Locate the cell with the specified text and output its (X, Y) center coordinate. 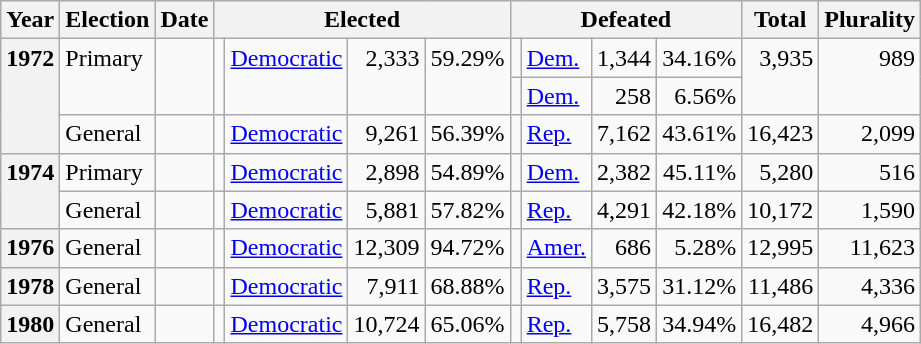
68.88% (468, 286)
5,881 (386, 210)
10,172 (780, 210)
5,758 (624, 324)
Date (184, 20)
Year (30, 20)
59.29% (468, 77)
57.82% (468, 210)
1,344 (624, 58)
42.18% (700, 210)
65.06% (468, 324)
1980 (30, 324)
1976 (30, 248)
31.12% (700, 286)
16,482 (780, 324)
1,590 (870, 210)
54.89% (468, 172)
Election (108, 20)
2,898 (386, 172)
12,309 (386, 248)
16,423 (780, 134)
Defeated (626, 20)
34.94% (700, 324)
4,966 (870, 324)
12,995 (780, 248)
2,382 (624, 172)
7,911 (386, 286)
1974 (30, 191)
1972 (30, 96)
4,291 (624, 210)
9,261 (386, 134)
5,280 (780, 172)
11,486 (780, 286)
258 (624, 96)
56.39% (468, 134)
2,099 (870, 134)
2,333 (386, 77)
43.61% (700, 134)
11,623 (870, 248)
34.16% (700, 58)
Plurality (870, 20)
Elected (362, 20)
7,162 (624, 134)
989 (870, 77)
6.56% (700, 96)
4,336 (870, 286)
94.72% (468, 248)
516 (870, 172)
3,575 (624, 286)
686 (624, 248)
1978 (30, 286)
Amer. (556, 248)
10,724 (386, 324)
Total (780, 20)
45.11% (700, 172)
3,935 (780, 77)
5.28% (700, 248)
